Extract the [x, y] coordinate from the center of the cell holding the provided text.  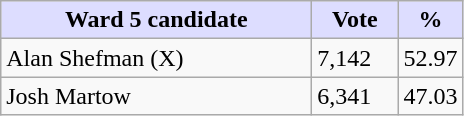
% [430, 20]
52.97 [430, 58]
6,341 [355, 96]
Alan Shefman (X) [156, 58]
7,142 [355, 58]
47.03 [430, 96]
Ward 5 candidate [156, 20]
Vote [355, 20]
Josh Martow [156, 96]
